Detect which cell encompasses the target text, then output its (x, y) center coordinate. 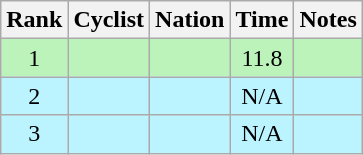
Nation (190, 20)
2 (34, 96)
1 (34, 58)
3 (34, 134)
Time (262, 20)
Cyclist (109, 20)
11.8 (262, 58)
Notes (328, 20)
Rank (34, 20)
